Determine the [x, y] coordinate at the center of the cell enclosing the given text.  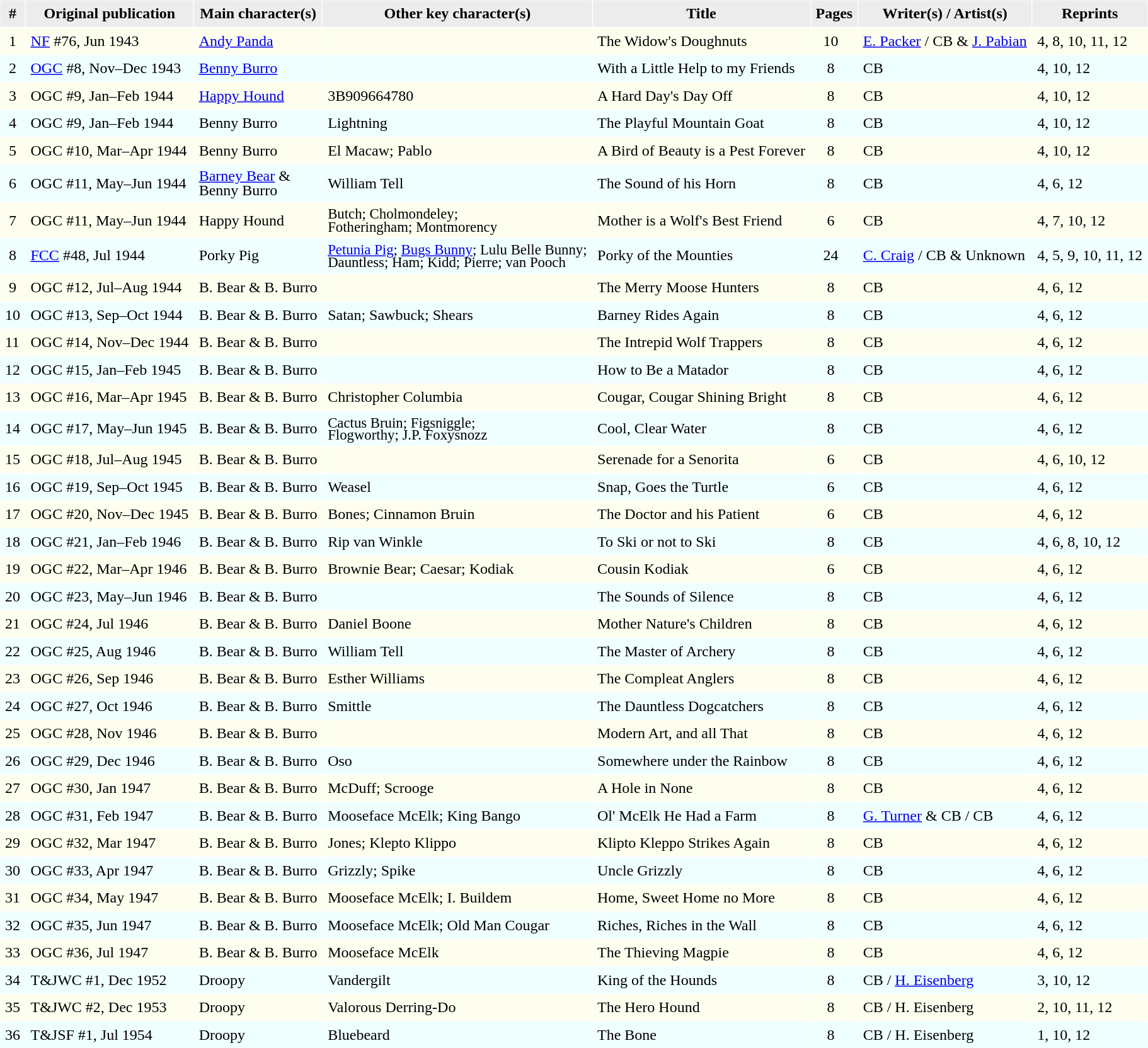
E. Packer / CB & J. Pabian [945, 41]
OGC #32, Mar 1947 [110, 843]
28 [13, 816]
Christopher Columbia [457, 397]
OGC #24, Jul 1946 [110, 624]
12 [13, 369]
Somewhere under the Rainbow [702, 761]
The Master of Archery [702, 651]
9 [13, 287]
G. Turner & CB / CB [945, 816]
Bones; Cinnamon Bruin [457, 515]
Lightning [457, 123]
T&JWC #2, Dec 1953 [110, 1008]
OGC #17, May–Jun 1945 [110, 428]
Modern Art, and all That [702, 734]
1 [13, 41]
Daniel Boone [457, 624]
16 [13, 487]
Barney Bear &Benny Burro [258, 184]
32 [13, 925]
McDuff; Scrooge [457, 789]
Reprints [1090, 13]
King of the Hounds [702, 980]
A Bird of Beauty is a Pest Forever [702, 151]
14 [13, 428]
Serenade for a Senorita [702, 460]
The Playful Mountain Goat [702, 123]
27 [13, 789]
Satan; Sawbuck; Shears [457, 314]
The Intrepid Wolf Trappers [702, 342]
The Widow's Doughnuts [702, 41]
Original publication [110, 13]
OGC #30, Jan 1947 [110, 789]
Main character(s) [258, 13]
Uncle Grizzly [702, 870]
29 [13, 843]
31 [13, 898]
Klipto Kleppo Strikes Again [702, 843]
T&JWC #1, Dec 1952 [110, 980]
Mooseface McElk; I. Buildem [457, 898]
OGC #27, Oct 1946 [110, 706]
Jones; Klepto Klippo [457, 843]
OGC #36, Jul 1947 [110, 953]
35 [13, 1008]
The Thieving Magpie [702, 953]
Oso [457, 761]
Mooseface McElk; King Bango [457, 816]
Mother is a Wolf's Best Friend [702, 220]
The Sound of his Horn [702, 184]
Cactus Bruin; Figsniggle;Flogworthy; J.P. Foxysnozz [457, 428]
2 [13, 69]
The Merry Moose Hunters [702, 287]
OGC #34, May 1947 [110, 898]
11 [13, 342]
T&JSF #1, Jul 1954 [110, 1035]
Home, Sweet Home no More [702, 898]
The Hero Hound [702, 1008]
FCC #48, Jul 1944 [110, 256]
Mother Nature's Children [702, 624]
OGC #8, Nov–Dec 1943 [110, 69]
Petunia Pig; Bugs Bunny; Lulu Belle Bunny;Dauntless; Ham; Kidd; Pierre; van Pooch [457, 256]
El Macaw; Pablo [457, 151]
25 [13, 734]
5 [13, 151]
OGC #14, Nov–Dec 1944 [110, 342]
3, 10, 12 [1090, 980]
Andy Panda [258, 41]
13 [13, 397]
Porky Pig [258, 256]
The Doctor and his Patient [702, 515]
34 [13, 980]
Porky of the Mounties [702, 256]
OGC #29, Dec 1946 [110, 761]
OGC #33, Apr 1947 [110, 870]
The Sounds of Silence [702, 596]
OGC #16, Mar–Apr 1945 [110, 397]
The Compleat Anglers [702, 679]
7 [13, 220]
Cousin Kodiak [702, 569]
3B909664780 [457, 96]
Ol' McElk He Had a Farm [702, 816]
3 [13, 96]
OGC #10, Mar–Apr 1944 [110, 151]
With a Little Help to my Friends [702, 69]
A Hard Day's Day Off [702, 96]
NF #76, Jun 1943 [110, 41]
17 [13, 515]
OGC #18, Jul–Aug 1945 [110, 460]
OGC #31, Feb 1947 [110, 816]
Smittle [457, 706]
OGC #22, Mar–Apr 1946 [110, 569]
36 [13, 1035]
4, 6, 10, 12 [1090, 460]
4, 8, 10, 11, 12 [1090, 41]
Valorous Derring-Do [457, 1008]
OGC #20, Nov–Dec 1945 [110, 515]
33 [13, 953]
OGC #19, Sep–Oct 1945 [110, 487]
Butch; Cholmondeley;Fotheringham; Montmorency [457, 220]
Esther Williams [457, 679]
C. Craig / CB & Unknown [945, 256]
21 [13, 624]
Weasel [457, 487]
22 [13, 651]
Mooseface McElk; Old Man Cougar [457, 925]
20 [13, 596]
Mooseface McElk [457, 953]
How to Be a Matador [702, 369]
OGC #12, Jul–Aug 1944 [110, 287]
4, 6, 8, 10, 12 [1090, 542]
Bluebeard [457, 1035]
OGC #26, Sep 1946 [110, 679]
OGC #15, Jan–Feb 1945 [110, 369]
OGC #35, Jun 1947 [110, 925]
Barney Rides Again [702, 314]
The Dauntless Dogcatchers [702, 706]
OGC #25, Aug 1946 [110, 651]
Pages [834, 13]
30 [13, 870]
OGC #28, Nov 1946 [110, 734]
A Hole in None [702, 789]
18 [13, 542]
# [13, 13]
4, 7, 10, 12 [1090, 220]
Vandergilt [457, 980]
OGC #21, Jan–Feb 1946 [110, 542]
Title [702, 13]
OGC #13, Sep–Oct 1944 [110, 314]
Riches, Riches in the Wall [702, 925]
Writer(s) / Artist(s) [945, 13]
Other key character(s) [457, 13]
OGC #23, May–Jun 1946 [110, 596]
26 [13, 761]
Cougar, Cougar Shining Bright [702, 397]
19 [13, 569]
The Bone [702, 1035]
To Ski or not to Ski [702, 542]
2, 10, 11, 12 [1090, 1008]
1, 10, 12 [1090, 1035]
Grizzly; Spike [457, 870]
Brownie Bear; Caesar; Kodiak [457, 569]
Cool, Clear Water [702, 428]
Rip van Winkle [457, 542]
4, 5, 9, 10, 11, 12 [1090, 256]
Snap, Goes the Turtle [702, 487]
4 [13, 123]
15 [13, 460]
23 [13, 679]
